For the text-containing cell, return its midpoint in [x, y] coordinate format. 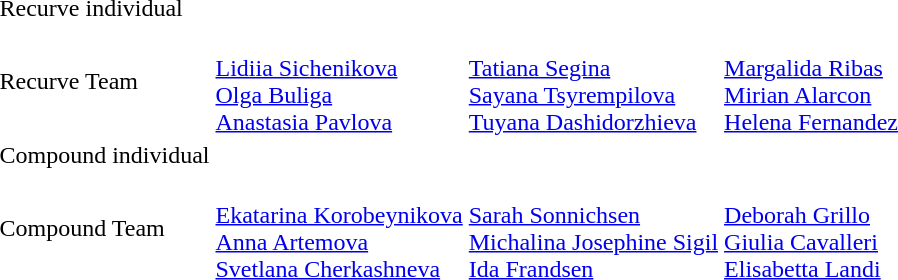
Tatiana SeginaSayana TsyrempilovaTuyana Dashidorzhieva [593, 82]
Lidiia SichenikovaOlga BuligaAnastasia Pavlova [339, 82]
